Scan for the cell matching the given text and deliver its (x, y) coordinate at center. 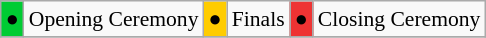
Opening Ceremony (114, 19)
Finals (258, 19)
Closing Ceremony (400, 19)
